Return the [x, y] coordinate for the center point of the cell that contains the specified text.  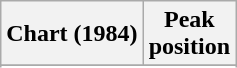
Peakposition [189, 34]
Chart (1984) [72, 34]
